Find where the given text appears and provide that cell's center as (X, Y) coordinate. 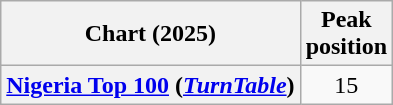
15 (346, 85)
Chart (2025) (150, 34)
Nigeria Top 100 (TurnTable) (150, 85)
Peakposition (346, 34)
